Pinpoint the cell where the given text exists, returning its (X, Y) midpoint coordinate. 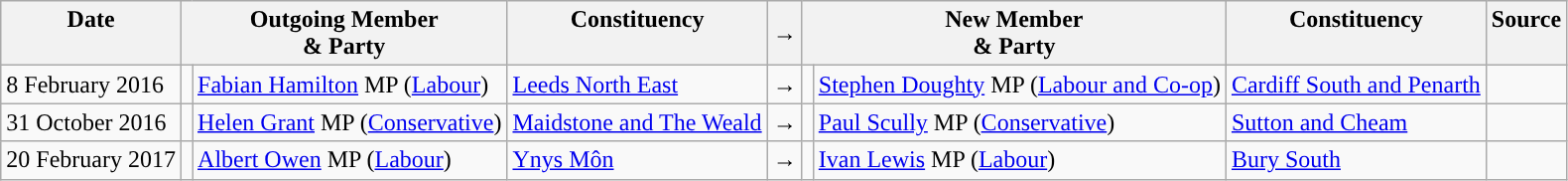
Sutton and Cheam (1356, 122)
Fabian Hamilton MP (Labour) (349, 85)
Paul Scully MP (Conservative) (1019, 122)
Date (91, 34)
Helen Grant MP (Conservative) (349, 122)
Maidstone and The Weald (637, 122)
Outgoing Member& Party (343, 34)
Cardiff South and Penarth (1356, 85)
Source (1526, 34)
Albert Owen MP (Labour) (349, 160)
Ynys Môn (637, 160)
Bury South (1356, 160)
Leeds North East (637, 85)
20 February 2017 (91, 160)
8 February 2016 (91, 85)
Ivan Lewis MP (Labour) (1019, 160)
Stephen Doughty MP (Labour and Co-op) (1019, 85)
31 October 2016 (91, 122)
New Member& Party (1014, 34)
